Return [X, Y] of the center of cell containing provided text 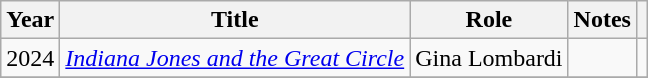
Year [30, 20]
Title [235, 20]
Indiana Jones and the Great Circle [235, 58]
2024 [30, 58]
Role [489, 20]
Notes [602, 20]
Gina Lombardi [489, 58]
